Capture the cell that displays the provided text and extract its (X, Y) central coordinate. 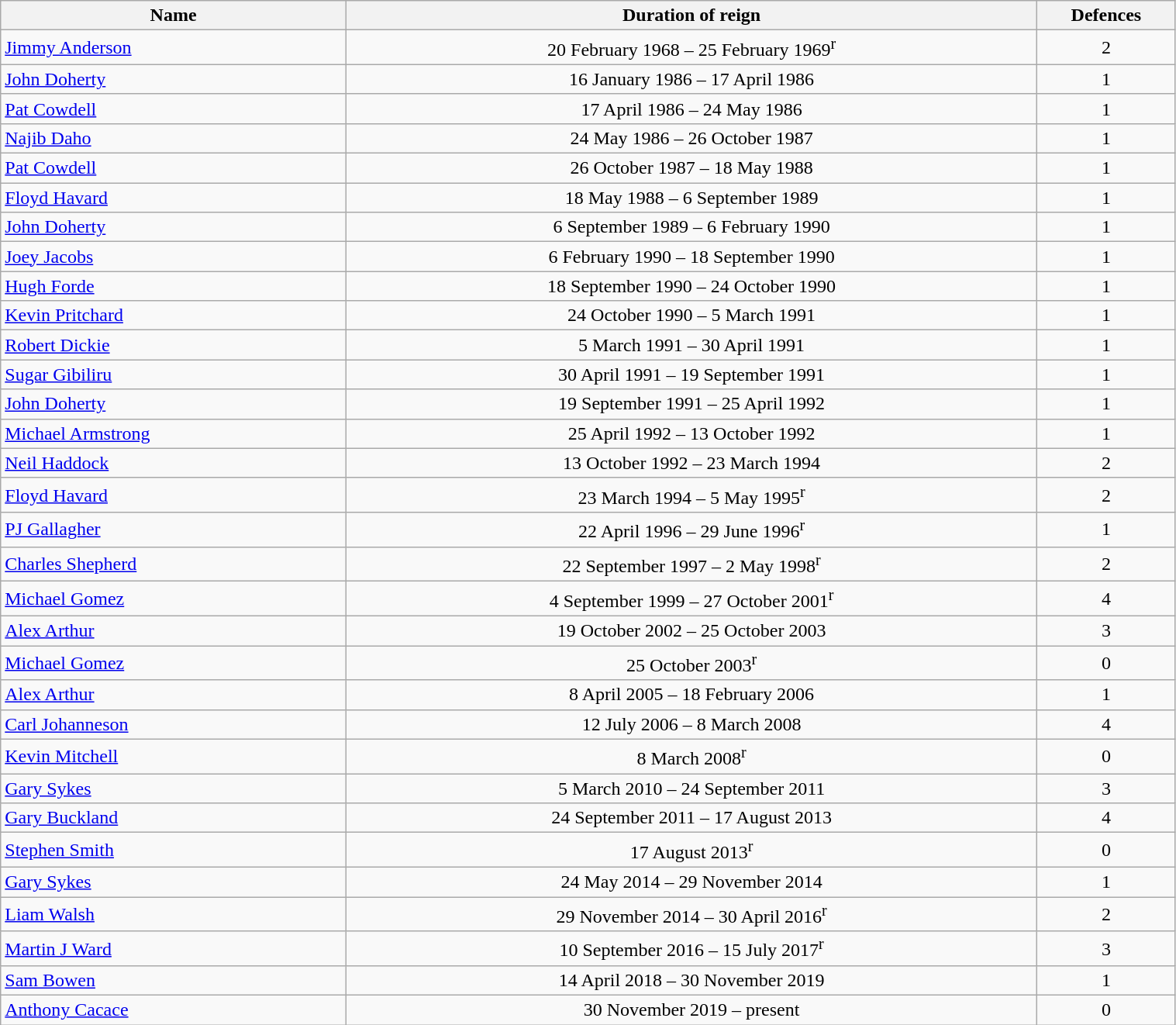
13 October 1992 – 23 March 1994 (691, 463)
Michael Armstrong (174, 433)
5 March 1991 – 30 April 1991 (691, 345)
Martin J Ward (174, 949)
8 March 2008r (691, 757)
6 September 1989 – 6 February 1990 (691, 227)
PJ Gallagher (174, 530)
26 October 1987 – 18 May 1988 (691, 168)
20 February 1968 – 25 February 1969r (691, 48)
Hugh Forde (174, 286)
18 September 1990 – 24 October 1990 (691, 286)
12 July 2006 – 8 March 2008 (691, 724)
Charles Shepherd (174, 564)
Neil Haddock (174, 463)
18 May 1988 – 6 September 1989 (691, 198)
30 April 1991 – 19 September 1991 (691, 374)
16 January 1986 – 17 April 1986 (691, 79)
30 November 2019 – present (691, 1010)
Gary Buckland (174, 818)
8 April 2005 – 18 February 2006 (691, 695)
Carl Johanneson (174, 724)
Stephen Smith (174, 850)
5 March 2010 – 24 September 2011 (691, 789)
24 May 1986 – 26 October 1987 (691, 138)
Jimmy Anderson (174, 48)
Kevin Pritchard (174, 316)
Anthony Cacace (174, 1010)
24 May 2014 – 29 November 2014 (691, 882)
19 October 2002 – 25 October 2003 (691, 630)
14 April 2018 – 30 November 2019 (691, 981)
6 February 1990 – 18 September 1990 (691, 257)
Robert Dickie (174, 345)
Duration of reign (691, 16)
29 November 2014 – 30 April 2016r (691, 913)
22 September 1997 – 2 May 1998r (691, 564)
17 April 1986 – 24 May 1986 (691, 109)
4 September 1999 – 27 October 2001r (691, 599)
Name (174, 16)
Kevin Mitchell (174, 757)
Liam Walsh (174, 913)
Sam Bowen (174, 981)
19 September 1991 – 25 April 1992 (691, 404)
24 September 2011 – 17 August 2013 (691, 818)
25 October 2003r (691, 664)
22 April 1996 – 29 June 1996r (691, 530)
17 August 2013r (691, 850)
Defences (1106, 16)
25 April 1992 – 13 October 1992 (691, 433)
10 September 2016 – 15 July 2017r (691, 949)
24 October 1990 – 5 March 1991 (691, 316)
23 March 1994 – 5 May 1995r (691, 495)
Joey Jacobs (174, 257)
Sugar Gibiliru (174, 374)
Najib Daho (174, 138)
